Extract the [X, Y] coordinate from the center of the cell holding the provided text.  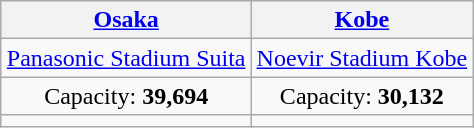
Capacity: 30,132 [362, 96]
Kobe [362, 20]
Osaka [126, 20]
Capacity: 39,694 [126, 96]
Panasonic Stadium Suita [126, 58]
Noevir Stadium Kobe [362, 58]
